Extract the [x, y] coordinate from the center of the cell holding the provided text.  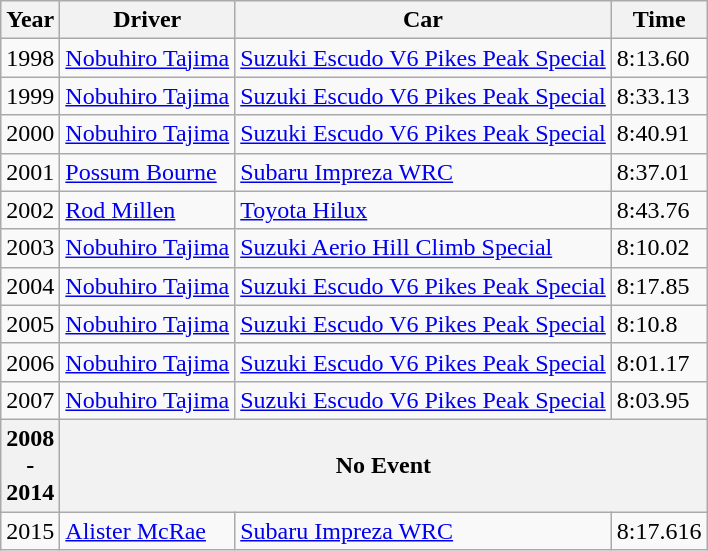
Driver [148, 20]
Year [30, 20]
Suzuki Aerio Hill Climb Special [424, 248]
8:01.17 [659, 362]
2007 [30, 400]
8:43.76 [659, 210]
1998 [30, 58]
2001 [30, 172]
8:10.02 [659, 248]
8:17.85 [659, 286]
8:33.13 [659, 96]
8:03.95 [659, 400]
2005 [30, 324]
Possum Bourne [148, 172]
1999 [30, 96]
8:40.91 [659, 134]
Rod Millen [148, 210]
Alister McRae [148, 531]
2003 [30, 248]
No Event [384, 465]
2008-2014 [30, 465]
Toyota Hilux [424, 210]
8:17.616 [659, 531]
2002 [30, 210]
2000 [30, 134]
8:10.8 [659, 324]
Time [659, 20]
2015 [30, 531]
Car [424, 20]
8:37.01 [659, 172]
2006 [30, 362]
2004 [30, 286]
8:13.60 [659, 58]
